Pinpoint the cell where the given text exists, returning its (x, y) midpoint coordinate. 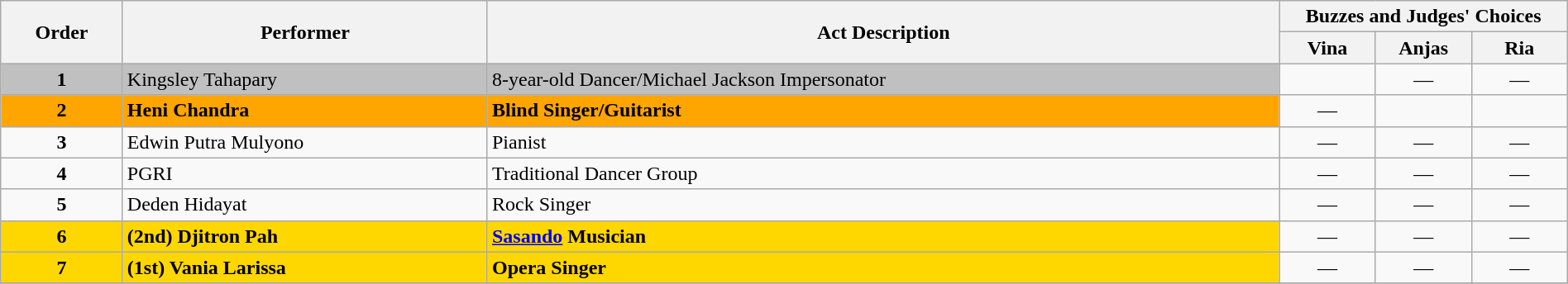
6 (62, 236)
Pianist (883, 142)
3 (62, 142)
Order (62, 32)
5 (62, 205)
Opera Singer (883, 267)
Blind Singer/Guitarist (883, 111)
Performer (304, 32)
Anjas (1423, 48)
Buzzes and Judges' Choices (1423, 17)
7 (62, 267)
8-year-old Dancer/Michael Jackson Impersonator (883, 79)
Rock Singer (883, 205)
Sasando Musician (883, 236)
4 (62, 173)
Traditional Dancer Group (883, 173)
2 (62, 111)
Edwin Putra Mulyono (304, 142)
1 (62, 79)
Act Description (883, 32)
Ria (1519, 48)
(1st) Vania Larissa (304, 267)
PGRI (304, 173)
(2nd) Djitron Pah (304, 236)
Heni Chandra (304, 111)
Deden Hidayat (304, 205)
Vina (1327, 48)
Kingsley Tahapary (304, 79)
